Pinpoint the cell where the given text exists, returning its (x, y) midpoint coordinate. 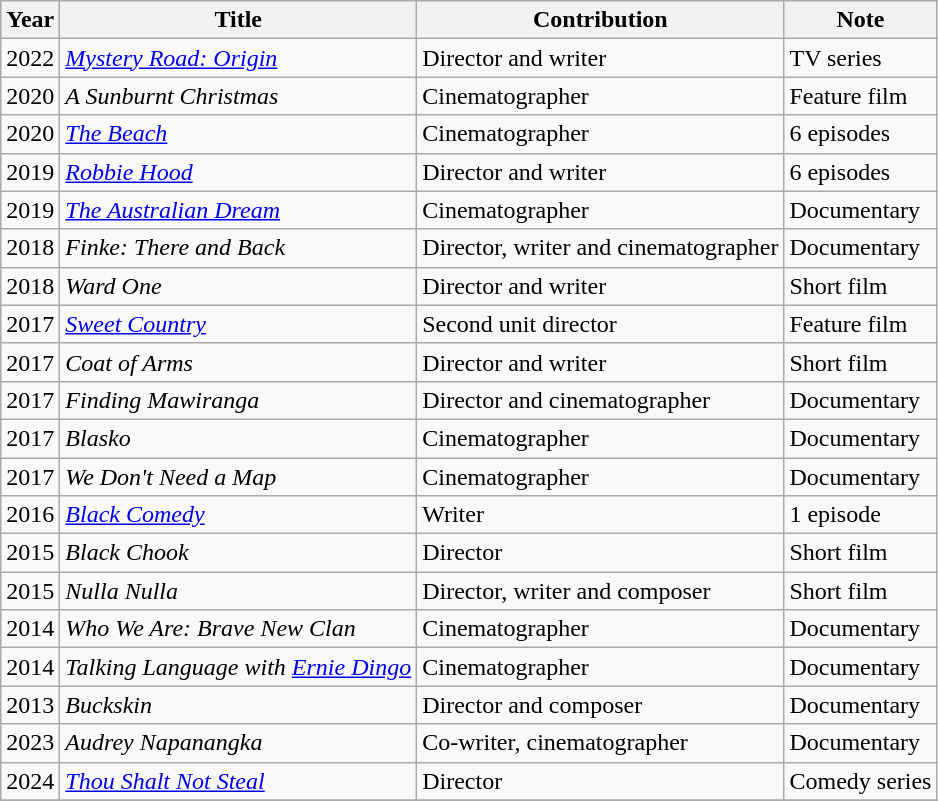
Writer (600, 515)
Audrey Napanangka (238, 743)
The Australian Dream (238, 210)
Robbie Hood (238, 172)
2024 (30, 781)
Nulla Nulla (238, 591)
Buckskin (238, 705)
Second unit director (600, 324)
Comedy series (860, 781)
Black Chook (238, 553)
2013 (30, 705)
Sweet Country (238, 324)
2023 (30, 743)
Talking Language with Ernie Dingo (238, 667)
Finke: There and Back (238, 248)
Contribution (600, 20)
Finding Mawiranga (238, 400)
Who We Are: Brave New Clan (238, 629)
Black Comedy (238, 515)
The Beach (238, 134)
Note (860, 20)
Mystery Road: Origin (238, 58)
Director and cinematographer (600, 400)
Thou Shalt Not Steal (238, 781)
2022 (30, 58)
Year (30, 20)
Director, writer and cinematographer (600, 248)
Coat of Arms (238, 362)
2016 (30, 515)
Co-writer, cinematographer (600, 743)
Ward One (238, 286)
1 episode (860, 515)
TV series (860, 58)
Title (238, 20)
Director, writer and composer (600, 591)
Director and composer (600, 705)
Blasko (238, 438)
A Sunburnt Christmas (238, 96)
We Don't Need a Map (238, 477)
